Search for the cell housing the specified text and yield its (X, Y) center coordinate. 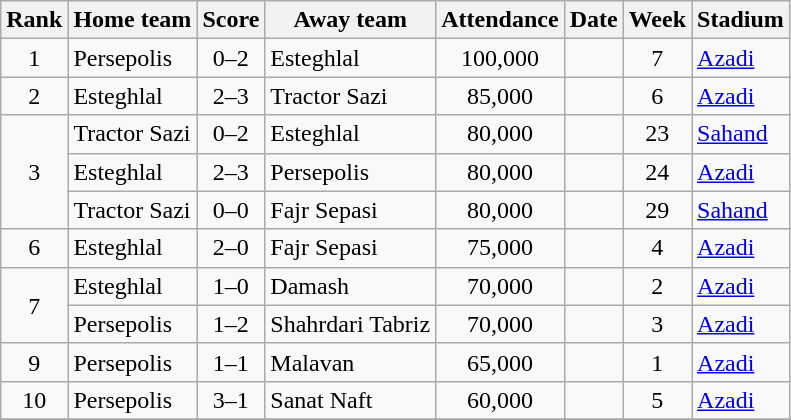
Score (231, 20)
60,000 (500, 400)
Shahrdari Tabriz (350, 324)
Home team (132, 20)
1–0 (231, 286)
1–1 (231, 362)
Stadium (741, 20)
100,000 (500, 58)
10 (34, 400)
23 (657, 134)
29 (657, 210)
Sanat Naft (350, 400)
9 (34, 362)
Away team (350, 20)
0–0 (231, 210)
2–0 (231, 248)
Malavan (350, 362)
85,000 (500, 96)
3–1 (231, 400)
Date (594, 20)
Attendance (500, 20)
4 (657, 248)
1–2 (231, 324)
Week (657, 20)
Damash (350, 286)
5 (657, 400)
75,000 (500, 248)
Rank (34, 20)
65,000 (500, 362)
24 (657, 172)
